Return [x, y] of the center of cell containing provided text 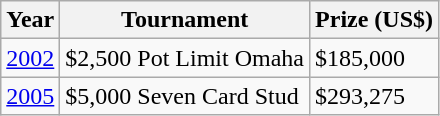
2005 [30, 96]
Prize (US$) [374, 20]
Tournament [185, 20]
2002 [30, 58]
Year [30, 20]
$185,000 [374, 58]
$293,275 [374, 96]
$2,500 Pot Limit Omaha [185, 58]
$5,000 Seven Card Stud [185, 96]
